Determine the (X, Y) coordinate at the center of the cell enclosing the given text.  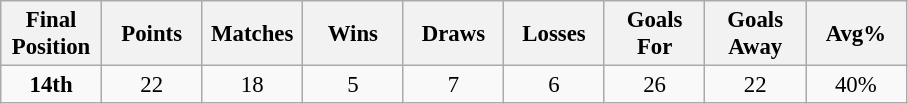
7 (454, 85)
5 (354, 85)
18 (252, 85)
40% (856, 85)
Wins (354, 34)
Final Position (52, 34)
Matches (252, 34)
Avg% (856, 34)
Losses (554, 34)
14th (52, 85)
Draws (454, 34)
26 (654, 85)
Points (152, 34)
Goals Away (756, 34)
Goals For (654, 34)
6 (554, 85)
